Pinpoint the cell where the given text exists, returning its (X, Y) midpoint coordinate. 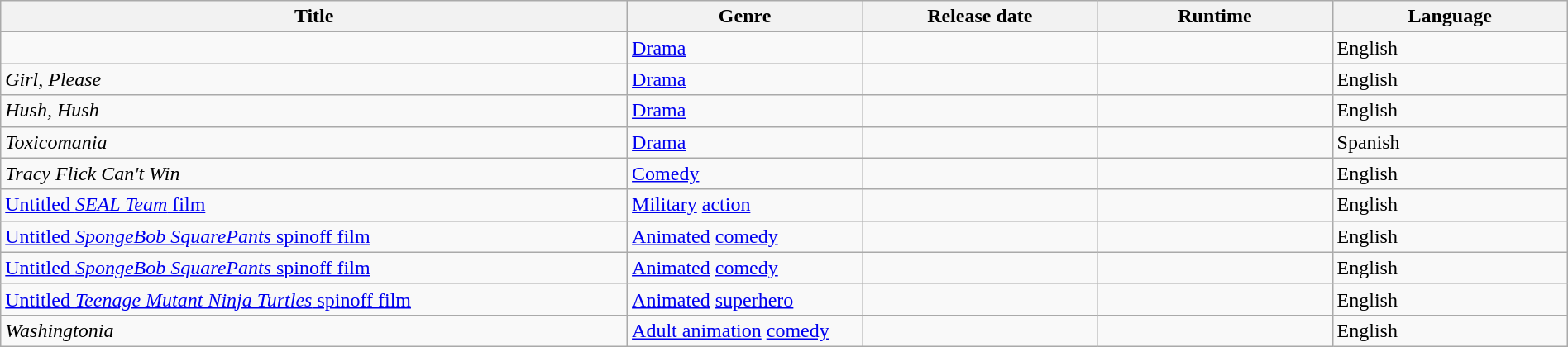
Animated superhero (745, 299)
Title (314, 17)
Untitled Teenage Mutant Ninja Turtles spinoff film (314, 299)
Untitled SEAL Team film (314, 205)
Tracy Flick Can't Win (314, 173)
Washingtonia (314, 330)
Genre (745, 17)
Hush, Hush (314, 111)
Runtime (1215, 17)
Toxicomania (314, 142)
Spanish (1450, 142)
Language (1450, 17)
Adult animation comedy (745, 330)
Comedy (745, 173)
Girl, Please (314, 79)
Release date (980, 17)
Military action (745, 205)
